Find where the given text appears and provide that cell's center as (x, y) coordinate. 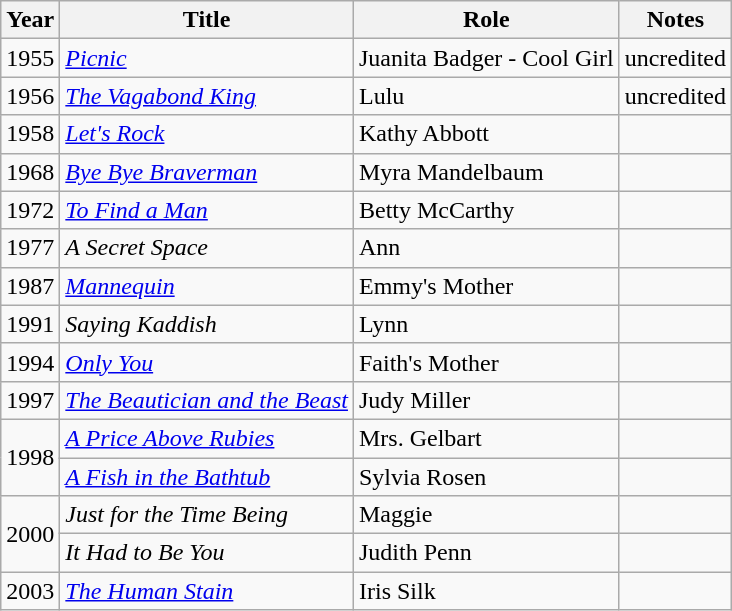
A Price Above Rubies (207, 438)
1955 (30, 58)
A Fish in the Bathtub (207, 477)
Mannequin (207, 286)
Kathy Abbott (486, 134)
2000 (30, 534)
Judith Penn (486, 553)
Mrs. Gelbart (486, 438)
1997 (30, 400)
Lynn (486, 324)
1998 (30, 457)
Judy Miller (486, 400)
1994 (30, 362)
Bye Bye Braverman (207, 172)
Just for the Time Being (207, 515)
1968 (30, 172)
1991 (30, 324)
Faith's Mother (486, 362)
Role (486, 20)
Juanita Badger - Cool Girl (486, 58)
Ann (486, 248)
1977 (30, 248)
2003 (30, 591)
Myra Mandelbaum (486, 172)
Emmy's Mother (486, 286)
Title (207, 20)
The Beautician and the Beast (207, 400)
Betty McCarthy (486, 210)
Iris Silk (486, 591)
Notes (675, 20)
It Had to Be You (207, 553)
Year (30, 20)
1972 (30, 210)
Lulu (486, 96)
The Vagabond King (207, 96)
To Find a Man (207, 210)
Maggie (486, 515)
Let's Rock (207, 134)
Only You (207, 362)
Saying Kaddish (207, 324)
Picnic (207, 58)
Sylvia Rosen (486, 477)
1956 (30, 96)
The Human Stain (207, 591)
A Secret Space (207, 248)
1958 (30, 134)
1987 (30, 286)
